Provide the (X, Y) coordinate of the cell's center where the given text is located.  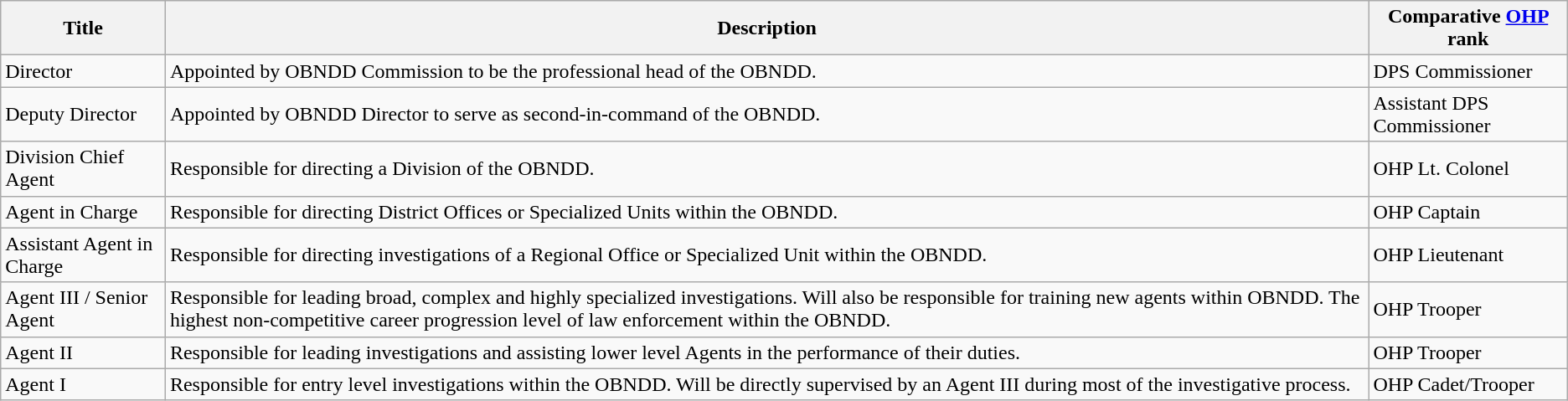
OHP Lt. Colonel (1467, 169)
OHP Captain (1467, 212)
Responsible for entry level investigations within the OBNDD. Will be directly supervised by an Agent III during most of the investigative process. (767, 384)
Division Chief Agent (84, 169)
Responsible for directing District Offices or Specialized Units within the OBNDD. (767, 212)
Assistant Agent in Charge (84, 254)
Comparative OHP rank (1467, 28)
Title (84, 28)
Responsible for directing investigations of a Regional Office or Specialized Unit within the OBNDD. (767, 254)
Appointed by OBNDD Commission to be the professional head of the OBNDD. (767, 71)
Agent in Charge (84, 212)
Appointed by OBNDD Director to serve as second-in-command of the OBNDD. (767, 114)
Director (84, 71)
Agent I (84, 384)
Responsible for leading investigations and assisting lower level Agents in the performance of their duties. (767, 352)
Description (767, 28)
Agent II (84, 352)
OHP Lieutenant (1467, 254)
Assistant DPS Commissioner (1467, 114)
DPS Commissioner (1467, 71)
OHP Cadet/Trooper (1467, 384)
Responsible for directing a Division of the OBNDD. (767, 169)
Deputy Director (84, 114)
Agent III / Senior Agent (84, 310)
